Locate the cell with the specified text and output its (X, Y) center coordinate. 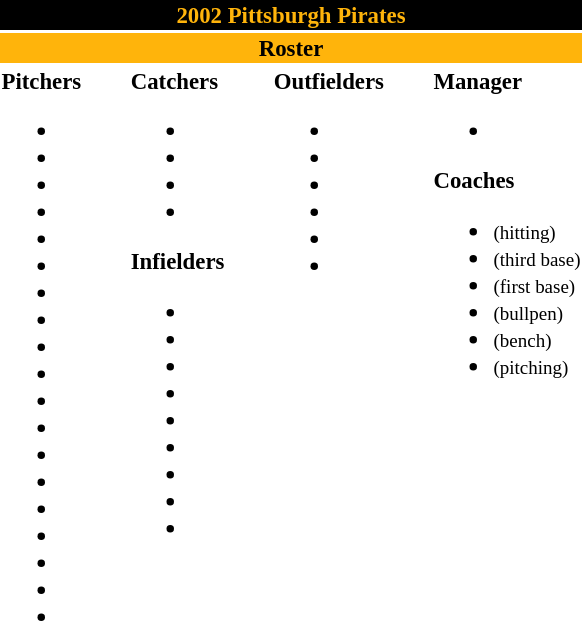
2002 Pittsburgh Pirates (291, 15)
Roster (291, 48)
